Return the [X, Y] coordinate for the center point of the cell that contains the specified text.  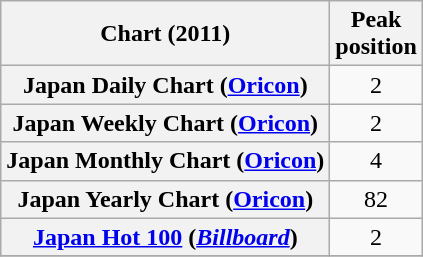
Japan Daily Chart (Oricon) [166, 85]
Peakposition [376, 34]
Chart (2011) [166, 34]
Japan Yearly Chart (Oricon) [166, 199]
82 [376, 199]
4 [376, 161]
Japan Monthly Chart (Oricon) [166, 161]
Japan Weekly Chart (Oricon) [166, 123]
Japan Hot 100 (Billboard) [166, 237]
